Search for the cell housing the specified text and yield its (X, Y) center coordinate. 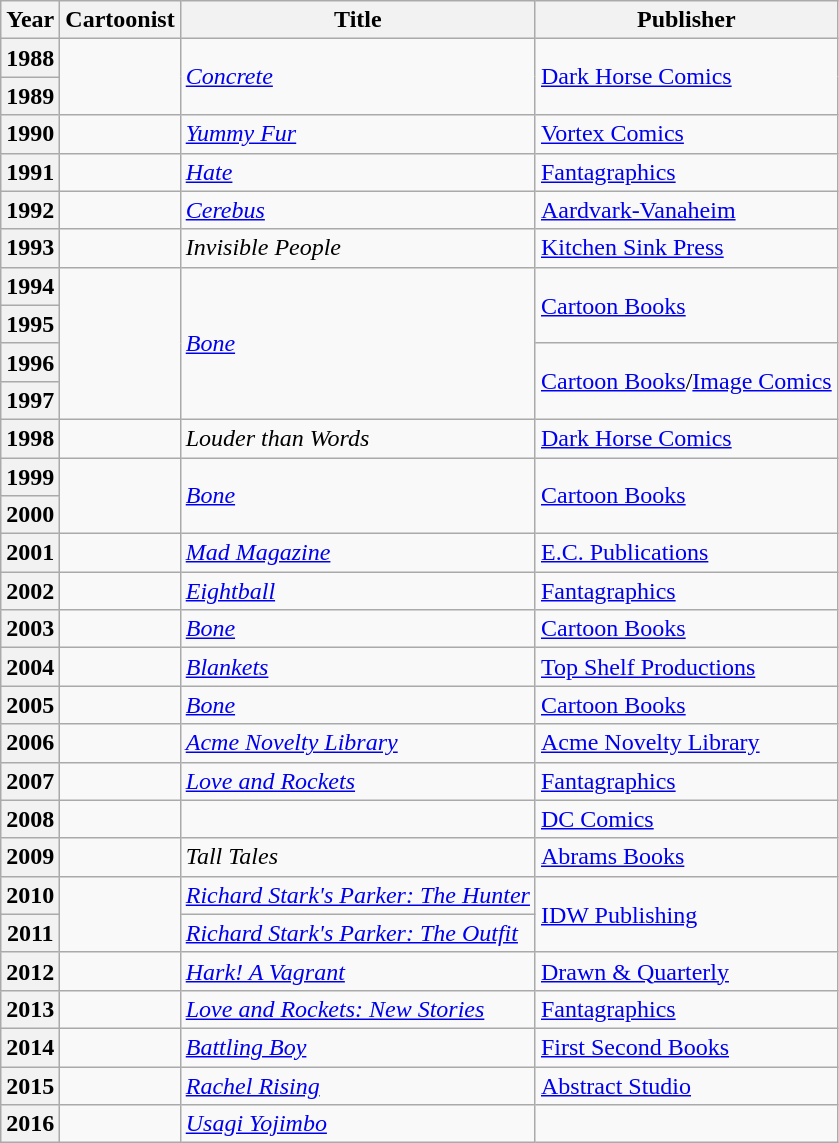
Richard Stark's Parker: The Hunter (358, 895)
1995 (30, 324)
1992 (30, 210)
Year (30, 20)
2015 (30, 1085)
Cartoon Books/Image Comics (686, 381)
Eightball (358, 591)
Title (358, 20)
Usagi Yojimbo (358, 1124)
Tall Tales (358, 857)
Cerebus (358, 210)
1994 (30, 286)
Mad Magazine (358, 553)
Invisible People (358, 248)
2004 (30, 667)
Yummy Fur (358, 134)
1990 (30, 134)
2011 (30, 933)
1989 (30, 96)
Top Shelf Productions (686, 667)
DC Comics (686, 819)
2012 (30, 971)
1988 (30, 58)
2013 (30, 1009)
Love and Rockets: New Stories (358, 1009)
Love and Rockets (358, 781)
2006 (30, 743)
Hark! A Vagrant (358, 971)
E.C. Publications (686, 553)
2014 (30, 1047)
Aardvark-Vanaheim (686, 210)
2008 (30, 819)
Kitchen Sink Press (686, 248)
2009 (30, 857)
Abrams Books (686, 857)
Drawn & Quarterly (686, 971)
2005 (30, 705)
Battling Boy (358, 1047)
Publisher (686, 20)
2010 (30, 895)
Vortex Comics (686, 134)
Rachel Rising (358, 1085)
1996 (30, 362)
Cartoonist (120, 20)
2016 (30, 1124)
2002 (30, 591)
First Second Books (686, 1047)
Abstract Studio (686, 1085)
1999 (30, 477)
Louder than Words (358, 438)
1991 (30, 172)
2000 (30, 515)
Blankets (358, 667)
2003 (30, 629)
Hate (358, 172)
2001 (30, 553)
1998 (30, 438)
1993 (30, 248)
2007 (30, 781)
1997 (30, 400)
IDW Publishing (686, 914)
Richard Stark's Parker: The Outfit (358, 933)
Concrete (358, 77)
